Scan for the cell matching the given text and deliver its [X, Y] coordinate at center. 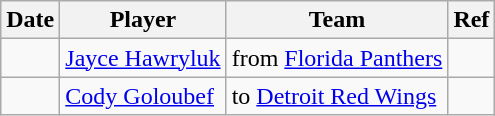
Player [143, 20]
Date [30, 20]
Cody Goloubef [143, 96]
Jayce Hawryluk [143, 58]
from Florida Panthers [337, 58]
Team [337, 20]
to Detroit Red Wings [337, 96]
Ref [472, 20]
